Provide the (X, Y) coordinate of the cell's center where the given text is located.  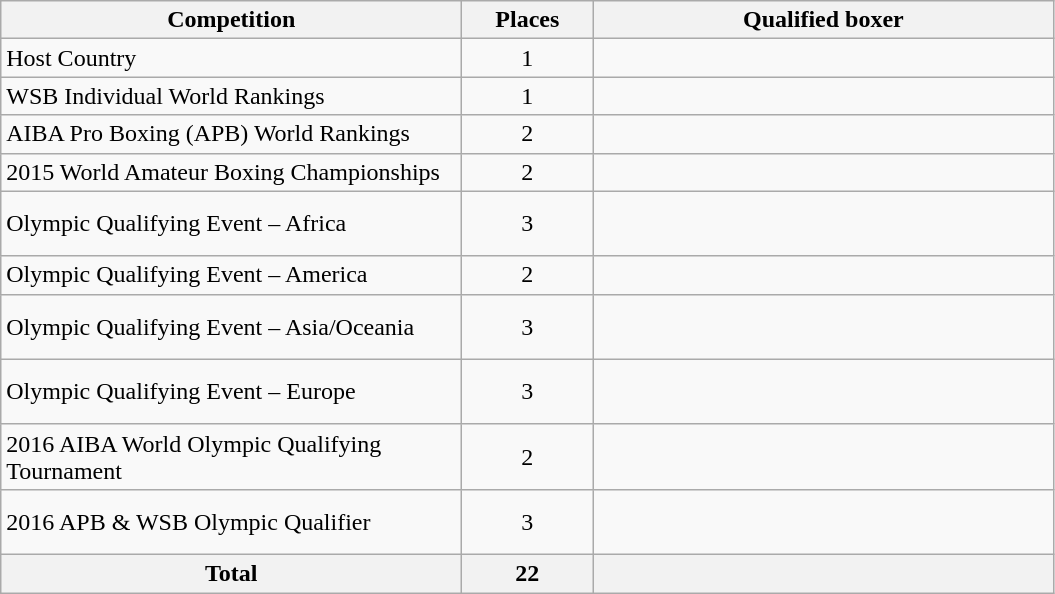
2015 World Amateur Boxing Championships (232, 172)
2016 APB & WSB Olympic Qualifier (232, 522)
22 (528, 573)
Total (232, 573)
Olympic Qualifying Event – Africa (232, 224)
Competition (232, 20)
Olympic Qualifying Event – Asia/Oceania (232, 326)
2016 AIBA World Olympic Qualifying Tournament (232, 456)
AIBA Pro Boxing (APB) World Rankings (232, 134)
Olympic Qualifying Event – America (232, 275)
Olympic Qualifying Event – Europe (232, 392)
Qualified boxer (824, 20)
WSB Individual World Rankings (232, 96)
Host Country (232, 58)
Places (528, 20)
